Output the (X, Y) coordinate of the center of the cell containing the given text.  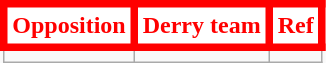
Derry team (202, 26)
Opposition (69, 26)
Ref (296, 26)
